Provide the (x, y) coordinate of the cell's center where the given text is located.  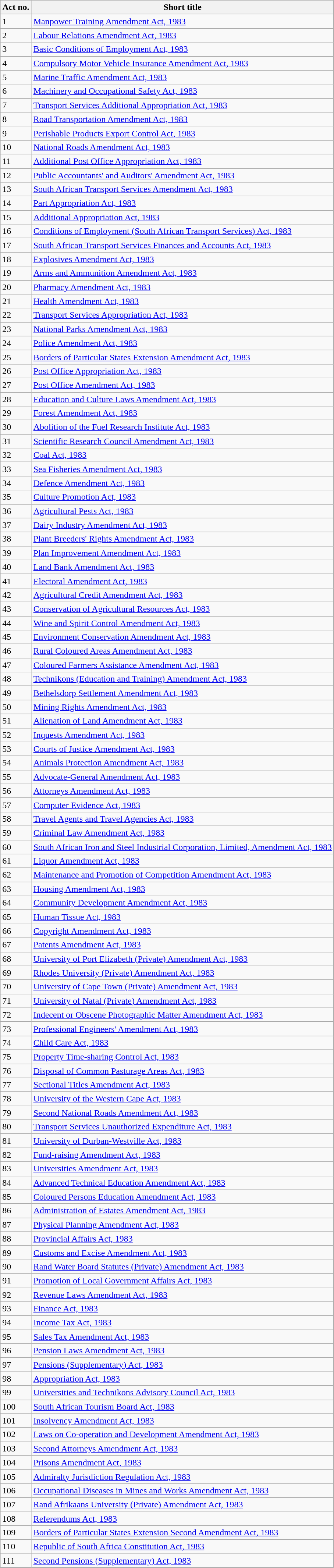
20 (16, 287)
Culture Promotion Act, 1983 (182, 497)
110 (16, 1547)
Second Pensions (Supplementary) Act, 1983 (182, 1561)
Electoral Amendment Act, 1983 (182, 581)
17 (16, 245)
74 (16, 1043)
University of Cape Town (Private) Amendment Act, 1983 (182, 987)
43 (16, 609)
102 (16, 1435)
44 (16, 623)
64 (16, 903)
39 (16, 553)
Administration of Estates Amendment Act, 1983 (182, 1211)
87 (16, 1225)
111 (16, 1561)
58 (16, 819)
Physical Planning Amendment Act, 1983 (182, 1225)
Post Office Appropriation Act, 1983 (182, 371)
Attorneys Amendment Act, 1983 (182, 791)
Pensions (Supplementary) Act, 1983 (182, 1365)
National Parks Amendment Act, 1983 (182, 329)
10 (16, 147)
67 (16, 945)
53 (16, 749)
Rural Coloured Areas Amendment Act, 1983 (182, 651)
24 (16, 343)
Pharmacy Amendment Act, 1983 (182, 287)
108 (16, 1519)
Human Tissue Act, 1983 (182, 917)
48 (16, 679)
Appropriation Act, 1983 (182, 1379)
92 (16, 1294)
15 (16, 217)
Professional Engineers' Amendment Act, 1983 (182, 1029)
45 (16, 637)
104 (16, 1462)
Advocate-General Amendment Act, 1983 (182, 777)
77 (16, 1085)
18 (16, 259)
46 (16, 651)
78 (16, 1099)
Land Bank Amendment Act, 1983 (182, 567)
Computer Evidence Act, 1983 (182, 805)
Rand Water Board Statutes (Private) Amendment Act, 1983 (182, 1267)
33 (16, 469)
Child Care Act, 1983 (182, 1043)
27 (16, 385)
Revenue Laws Amendment Act, 1983 (182, 1294)
80 (16, 1127)
73 (16, 1029)
105 (16, 1476)
Sectional Titles Amendment Act, 1983 (182, 1085)
Universities and Technikons Advisory Council Act, 1983 (182, 1393)
61 (16, 861)
51 (16, 721)
59 (16, 833)
26 (16, 371)
41 (16, 581)
Transport Services Appropriation Act, 1983 (182, 315)
63 (16, 889)
Animals Protection Amendment Act, 1983 (182, 763)
6 (16, 91)
Part Appropriation Act, 1983 (182, 203)
Universities Amendment Act, 1983 (182, 1169)
47 (16, 665)
Coal Act, 1983 (182, 455)
99 (16, 1393)
Bethelsdorp Settlement Amendment Act, 1983 (182, 693)
49 (16, 693)
Manpower Training Amendment Act, 1983 (182, 21)
Abolition of the Fuel Research Institute Act, 1983 (182, 427)
Sea Fisheries Amendment Act, 1983 (182, 469)
25 (16, 357)
29 (16, 413)
University of the Western Cape Act, 1983 (182, 1099)
Forest Amendment Act, 1983 (182, 413)
South African Transport Services Finances and Accounts Act, 1983 (182, 245)
12 (16, 175)
Compulsory Motor Vehicle Insurance Amendment Act, 1983 (182, 63)
Basic Conditions of Employment Act, 1983 (182, 49)
90 (16, 1267)
Community Development Amendment Act, 1983 (182, 903)
70 (16, 987)
107 (16, 1504)
60 (16, 847)
106 (16, 1490)
Transport Services Additional Appropriation Act, 1983 (182, 105)
Fund-raising Amendment Act, 1983 (182, 1155)
14 (16, 203)
Health Amendment Act, 1983 (182, 301)
Sales Tax Amendment Act, 1983 (182, 1337)
Occupational Diseases in Mines and Works Amendment Act, 1983 (182, 1490)
Inquests Amendment Act, 1983 (182, 735)
56 (16, 791)
Plant Breeders' Rights Amendment Act, 1983 (182, 539)
Road Transportation Amendment Act, 1983 (182, 119)
32 (16, 455)
Agricultural Credit Amendment Act, 1983 (182, 595)
Promotion of Local Government Affairs Act, 1983 (182, 1281)
Post Office Amendment Act, 1983 (182, 385)
83 (16, 1169)
Plan Improvement Amendment Act, 1983 (182, 553)
Copyright Amendment Act, 1983 (182, 931)
Act no. (16, 7)
75 (16, 1057)
109 (16, 1533)
5 (16, 77)
66 (16, 931)
89 (16, 1253)
Wine and Spirit Control Amendment Act, 1983 (182, 623)
Borders of Particular States Extension Amendment Act, 1983 (182, 357)
55 (16, 777)
South African Tourism Board Act, 1983 (182, 1407)
Conditions of Employment (South African Transport Services) Act, 1983 (182, 231)
37 (16, 525)
Arms and Ammunition Amendment Act, 1983 (182, 273)
95 (16, 1337)
103 (16, 1449)
Laws on Co-operation and Development Amendment Act, 1983 (182, 1435)
Referendums Act, 1983 (182, 1519)
Property Time-sharing Control Act, 1983 (182, 1057)
72 (16, 1015)
1 (16, 21)
40 (16, 567)
76 (16, 1071)
2 (16, 35)
4 (16, 63)
100 (16, 1407)
Disposal of Common Pasturage Areas Act, 1983 (182, 1071)
University of Port Elizabeth (Private) Amendment Act, 1983 (182, 959)
University of Durban-Westville Act, 1983 (182, 1141)
91 (16, 1281)
97 (16, 1365)
7 (16, 105)
Coloured Farmers Assistance Amendment Act, 1983 (182, 665)
Public Accountants' and Auditors' Amendment Act, 1983 (182, 175)
Alienation of Land Amendment Act, 1983 (182, 721)
84 (16, 1183)
Patents Amendment Act, 1983 (182, 945)
82 (16, 1155)
Labour Relations Amendment Act, 1983 (182, 35)
62 (16, 875)
South African Iron and Steel Industrial Corporation, Limited, Amendment Act, 1983 (182, 847)
Mining Rights Amendment Act, 1983 (182, 707)
16 (16, 231)
Customs and Excise Amendment Act, 1983 (182, 1253)
9 (16, 133)
Perishable Products Export Control Act, 1983 (182, 133)
96 (16, 1351)
30 (16, 427)
Provincial Affairs Act, 1983 (182, 1239)
Coloured Persons Education Amendment Act, 1983 (182, 1197)
Rhodes University (Private) Amendment Act, 1983 (182, 973)
94 (16, 1323)
36 (16, 511)
35 (16, 497)
Pension Laws Amendment Act, 1983 (182, 1351)
Education and Culture Laws Amendment Act, 1983 (182, 399)
Borders of Particular States Extension Second Amendment Act, 1983 (182, 1533)
Liquor Amendment Act, 1983 (182, 861)
69 (16, 973)
22 (16, 315)
81 (16, 1141)
Courts of Justice Amendment Act, 1983 (182, 749)
Transport Services Unauthorized Expenditure Act, 1983 (182, 1127)
3 (16, 49)
85 (16, 1197)
42 (16, 595)
Additional Appropriation Act, 1983 (182, 217)
Finance Act, 1983 (182, 1309)
Additional Post Office Appropriation Act, 1983 (182, 161)
8 (16, 119)
23 (16, 329)
Explosives Amendment Act, 1983 (182, 259)
National Roads Amendment Act, 1983 (182, 147)
Second Attorneys Amendment Act, 1983 (182, 1449)
Second National Roads Amendment Act, 1983 (182, 1113)
Insolvency Amendment Act, 1983 (182, 1421)
101 (16, 1421)
65 (16, 917)
Advanced Technical Education Amendment Act, 1983 (182, 1183)
71 (16, 1001)
Machinery and Occupational Safety Act, 1983 (182, 91)
98 (16, 1379)
68 (16, 959)
Maintenance and Promotion of Competition Amendment Act, 1983 (182, 875)
Travel Agents and Travel Agencies Act, 1983 (182, 819)
93 (16, 1309)
Prisons Amendment Act, 1983 (182, 1462)
88 (16, 1239)
Admiralty Jurisdiction Regulation Act, 1983 (182, 1476)
13 (16, 189)
79 (16, 1113)
38 (16, 539)
Income Tax Act, 1983 (182, 1323)
Marine Traffic Amendment Act, 1983 (182, 77)
Short title (182, 7)
19 (16, 273)
86 (16, 1211)
34 (16, 483)
Police Amendment Act, 1983 (182, 343)
11 (16, 161)
54 (16, 763)
Dairy Industry Amendment Act, 1983 (182, 525)
Defence Amendment Act, 1983 (182, 483)
Criminal Law Amendment Act, 1983 (182, 833)
50 (16, 707)
Scientific Research Council Amendment Act, 1983 (182, 441)
Technikons (Education and Training) Amendment Act, 1983 (182, 679)
Agricultural Pests Act, 1983 (182, 511)
57 (16, 805)
31 (16, 441)
28 (16, 399)
Rand Afrikaans University (Private) Amendment Act, 1983 (182, 1504)
South African Transport Services Amendment Act, 1983 (182, 189)
52 (16, 735)
Housing Amendment Act, 1983 (182, 889)
Indecent or Obscene Photographic Matter Amendment Act, 1983 (182, 1015)
Environment Conservation Amendment Act, 1983 (182, 637)
University of Natal (Private) Amendment Act, 1983 (182, 1001)
Conservation of Agricultural Resources Act, 1983 (182, 609)
21 (16, 301)
Republic of South Africa Constitution Act, 1983 (182, 1547)
